Determine the (X, Y) coordinate at the center of the cell enclosing the given text.  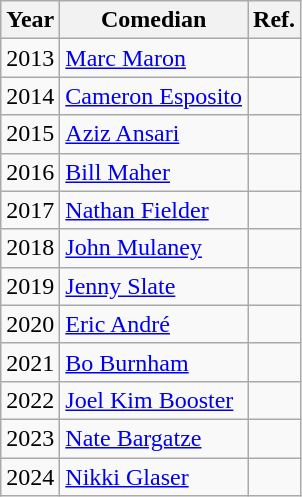
Comedian (154, 20)
Ref. (274, 20)
2019 (30, 286)
2024 (30, 477)
Year (30, 20)
2021 (30, 362)
Marc Maron (154, 58)
Nikki Glaser (154, 477)
2016 (30, 172)
Aziz Ansari (154, 134)
2013 (30, 58)
2022 (30, 400)
2023 (30, 438)
Eric André (154, 324)
2017 (30, 210)
Bill Maher (154, 172)
2018 (30, 248)
Jenny Slate (154, 286)
Bo Burnham (154, 362)
Nate Bargatze (154, 438)
2020 (30, 324)
2014 (30, 96)
Nathan Fielder (154, 210)
2015 (30, 134)
Cameron Esposito (154, 96)
John Mulaney (154, 248)
Joel Kim Booster (154, 400)
